Output the [x, y] coordinate of the center of the cell containing the given text.  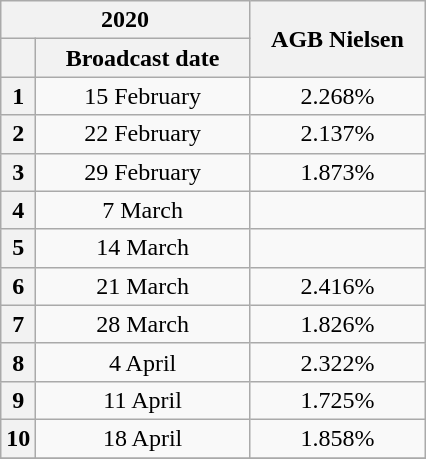
9 [18, 400]
5 [18, 248]
2.416% [337, 286]
21 March [143, 286]
10 [18, 438]
7 March [143, 210]
1.725% [337, 400]
2020 [126, 20]
2 [18, 134]
11 April [143, 400]
14 March [143, 248]
29 February [143, 172]
4 [18, 210]
1.858% [337, 438]
7 [18, 324]
2.268% [337, 96]
15 February [143, 96]
3 [18, 172]
2.137% [337, 134]
8 [18, 362]
18 April [143, 438]
1.873% [337, 172]
Broadcast date [143, 58]
28 March [143, 324]
6 [18, 286]
2.322% [337, 362]
4 April [143, 362]
1 [18, 96]
22 February [143, 134]
AGB Nielsen [337, 39]
1.826% [337, 324]
